Return [x, y] of the center of cell containing provided text 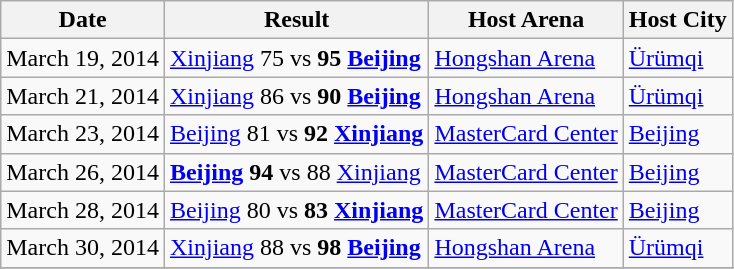
March 28, 2014 [83, 210]
March 19, 2014 [83, 58]
Date [83, 20]
Beijing 94 vs 88 Xinjiang [296, 172]
Host City [678, 20]
March 21, 2014 [83, 96]
Beijing 80 vs 83 Xinjiang [296, 210]
Host Arena [526, 20]
March 30, 2014 [83, 248]
Xinjiang 86 vs 90 Beijing [296, 96]
Xinjiang 88 vs 98 Beijing [296, 248]
Xinjiang 75 vs 95 Beijing [296, 58]
Beijing 81 vs 92 Xinjiang [296, 134]
March 23, 2014 [83, 134]
March 26, 2014 [83, 172]
Result [296, 20]
